Detect which cell encompasses the target text, then output its [X, Y] center coordinate. 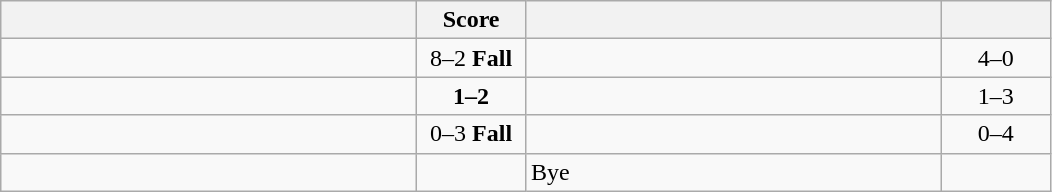
1–2 [472, 96]
0–4 [996, 134]
1–3 [996, 96]
0–3 Fall [472, 134]
8–2 Fall [472, 58]
Score [472, 20]
4–0 [996, 58]
Bye [733, 172]
